Search for the cell housing the specified text and yield its (x, y) center coordinate. 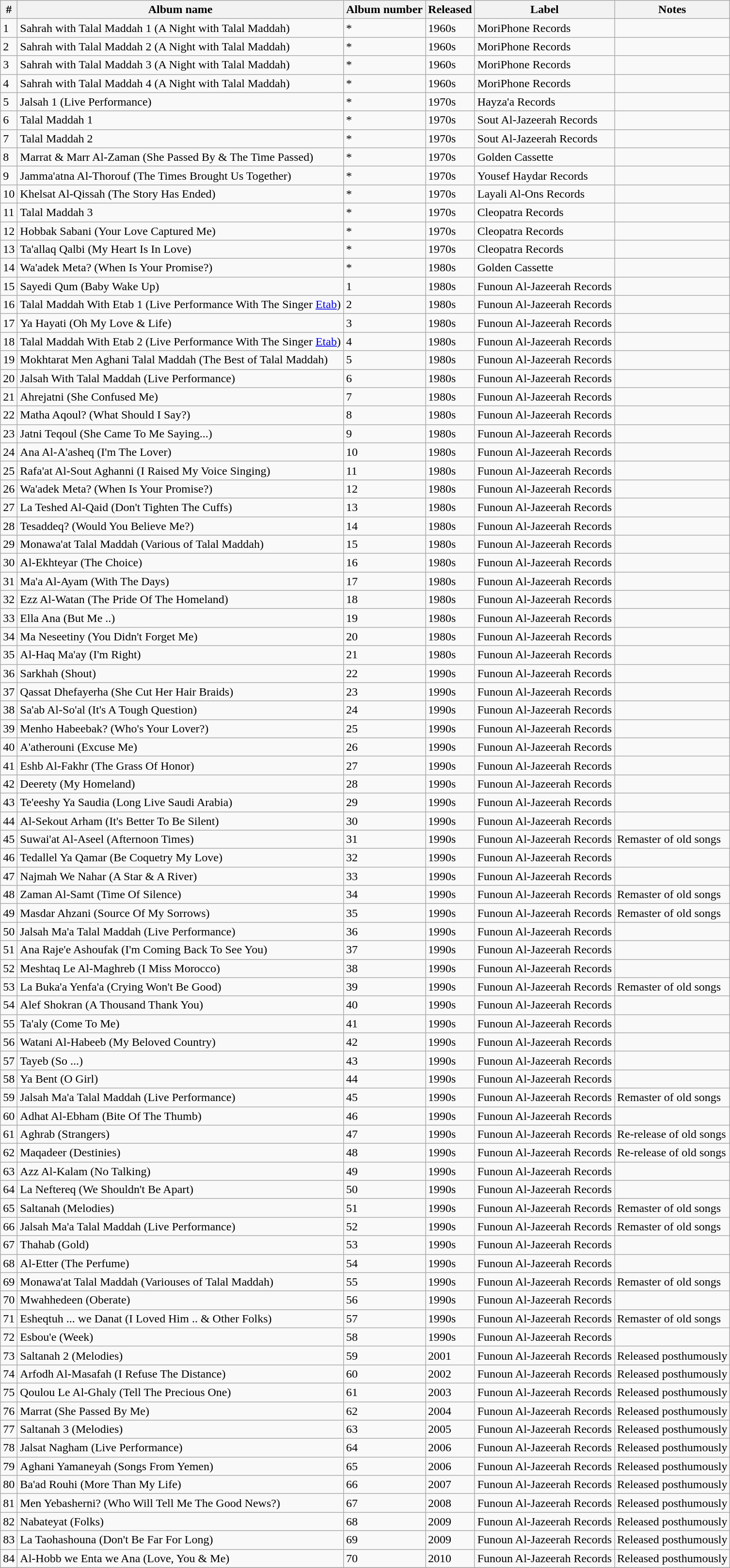
2002 (450, 1374)
Qassat Dhefayerha (She Cut Her Hair Braids) (180, 692)
79 (9, 1466)
Talal Maddah 3 (180, 212)
Monawa'at Talal Maddah (Variouses of Talal Maddah) (180, 1282)
Aghani Yamaneyah (Songs From Yemen) (180, 1466)
Label (544, 10)
Te'eeshy Ya Saudia (Long Live Saudi Arabia) (180, 802)
Azz Al-Kalam (No Talking) (180, 1171)
Ahrejatni (She Confused Me) (180, 397)
Tedallel Ya Qamar (Be Coquetry My Love) (180, 858)
Saltanah 2 (Melodies) (180, 1355)
Ya Hayati (Oh My Love & Life) (180, 323)
77 (9, 1429)
Maqadeer (Destinies) (180, 1153)
Ta'aly (Come To Me) (180, 1024)
Monawa'at Talal Maddah (Various of Talal Maddah) (180, 544)
Yousef Haydar Records (544, 175)
Eshb Al-Fakhr (The Grass Of Honor) (180, 765)
La Buka'a Yenfa'a (Crying Won't Be Good) (180, 987)
Tayeb (So ...) (180, 1060)
Ba'ad Rouhi (More Than My Life) (180, 1485)
Ma'a Al-Ayam (With The Days) (180, 581)
Jalsat Nagham (Live Performance) (180, 1448)
Al-Ekhteyar (The Choice) (180, 563)
La Teshed Al-Qaid (Don't Tighten The Cuffs) (180, 507)
Esbou'e (Week) (180, 1337)
La Taohashouna (Don't Be Far For Long) (180, 1540)
Jatni Teqoul (She Came To Me Saying...) (180, 434)
Suwai'at Al-Aseel (Afternoon Times) (180, 839)
2010 (450, 1558)
72 (9, 1337)
Ya Bent (O Girl) (180, 1079)
82 (9, 1521)
Layali Al-Ons Records (544, 194)
Hayza'a Records (544, 102)
Sayedi Qum (Baby Wake Up) (180, 286)
78 (9, 1448)
Hobbak Sabani (Your Love Captured Me) (180, 231)
Adhat Al-Ebham (Bite Of The Thumb) (180, 1116)
Notes (672, 10)
Al-Etter (The Perfume) (180, 1263)
Talal Maddah With Etab 2 (Live Performance With The Singer Etab) (180, 342)
Jamma'atna Al-Thorouf (The Times Brought Us Together) (180, 175)
Sarkhah (Shout) (180, 673)
Talal Maddah With Etab 1 (Live Performance With The Singer Etab) (180, 305)
Mwahhedeen (Oberate) (180, 1300)
Sahrah with Talal Maddah 2 (A Night with Talal Maddah) (180, 47)
Tesaddeq? (Would You Believe Me?) (180, 526)
75 (9, 1392)
Meshtaq Le Al-Maghreb (I Miss Morocco) (180, 968)
2005 (450, 1429)
Zaman Al-Samt (Time Of Silence) (180, 895)
Ta'allaq Qalbi (My Heart Is In Love) (180, 249)
Saltanah 3 (Melodies) (180, 1429)
La Neftereq (We Shouldn't Be Apart) (180, 1190)
73 (9, 1355)
2003 (450, 1392)
80 (9, 1485)
Ezz Al-Watan (The Pride Of The Homeland) (180, 600)
Marrat & Marr Al-Zaman (She Passed By & The Time Passed) (180, 157)
Jalsah 1 (Live Performance) (180, 102)
Men Yebasherni? (Who Will Tell Me The Good News?) (180, 1503)
Al-Sekout Arham (It's Better To Be Silent) (180, 821)
# (9, 10)
Sahrah with Talal Maddah 1 (A Night with Talal Maddah) (180, 28)
Album number (384, 10)
Aghrab (Strangers) (180, 1134)
Qoulou Le Al-Ghaly (Tell The Precious One) (180, 1392)
2007 (450, 1485)
Ma Neseetiny (You Didn't Forget Me) (180, 637)
Nabateyat (Folks) (180, 1521)
Saltanah (Melodies) (180, 1208)
A'atherouni (Excuse Me) (180, 747)
Ana Raje'e Ashoufak (I'm Coming Back To See You) (180, 950)
74 (9, 1374)
Rafa'at Al-Sout Aghanni (I Raised My Voice Singing) (180, 470)
Album name (180, 10)
Sahrah with Talal Maddah 3 (A Night with Talal Maddah) (180, 65)
Al-Hobb we Enta we Ana (Love, You & Me) (180, 1558)
Watani Al-Habeeb (My Beloved Country) (180, 1042)
Talal Maddah 2 (180, 139)
Najmah We Nahar (A Star & A River) (180, 876)
81 (9, 1503)
71 (9, 1319)
2004 (450, 1411)
Marrat (She Passed By Me) (180, 1411)
84 (9, 1558)
Masdar Ahzani (Source Of My Sorrows) (180, 913)
76 (9, 1411)
Arfodh Al-Masafah (I Refuse The Distance) (180, 1374)
Released (450, 10)
2008 (450, 1503)
Deerety (My Homeland) (180, 784)
Talal Maddah 1 (180, 120)
Mokhtarat Men Aghani Talal Maddah (The Best of Talal Maddah) (180, 360)
Ana Al-A'asheq (I'm The Lover) (180, 452)
Sahrah with Talal Maddah 4 (A Night with Talal Maddah) (180, 83)
Al-Haq Ma'ay (I'm Right) (180, 655)
Khelsat Al-Qissah (The Story Has Ended) (180, 194)
Alef Shokran (A Thousand Thank You) (180, 1005)
Menho Habeebak? (Who's Your Lover?) (180, 729)
Jalsah With Talal Maddah (Live Performance) (180, 378)
Ella Ana (But Me ..) (180, 618)
Thahab (Gold) (180, 1245)
83 (9, 1540)
2001 (450, 1355)
Esheqtuh ... we Danat (I Loved Him .. & Other Folks) (180, 1319)
Matha Aqoul? (What Should I Say?) (180, 415)
Sa'ab Al-So'al (It's A Tough Question) (180, 710)
